Pinpoint the cell where the given text exists, returning its [x, y] midpoint coordinate. 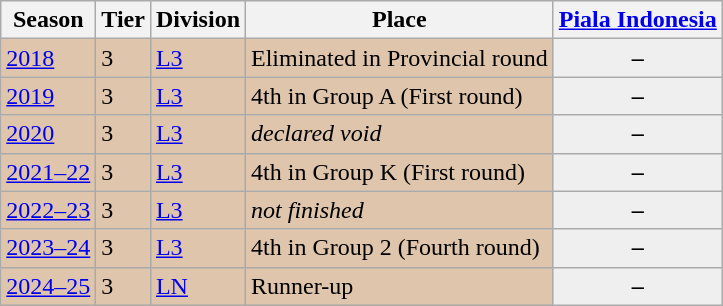
2020 [48, 134]
Division [198, 20]
LN [198, 286]
2021–22 [48, 172]
Tier [124, 20]
2024–25 [48, 286]
not finished [400, 210]
2018 [48, 58]
Piala Indonesia [638, 20]
2022–23 [48, 210]
Place [400, 20]
declared void [400, 134]
4th in Group K (First round) [400, 172]
2023–24 [48, 248]
Eliminated in Provincial round [400, 58]
4th in Group 2 (Fourth round) [400, 248]
2019 [48, 96]
Runner-up [400, 286]
4th in Group A (First round) [400, 96]
Season [48, 20]
